Locate the cell with the specified text and output its (X, Y) center coordinate. 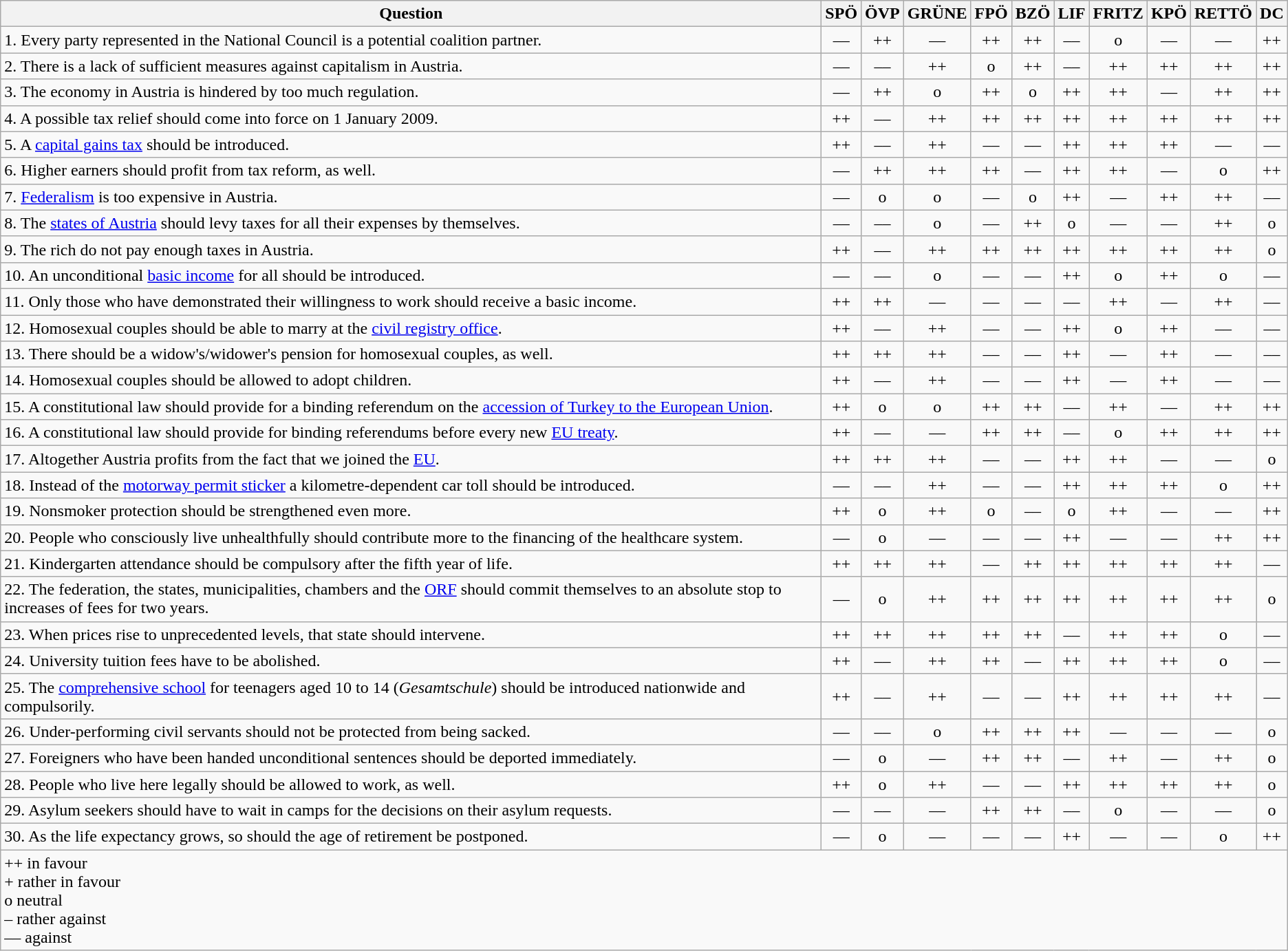
7. Federalism is too expensive in Austria. (411, 197)
++ in favour+ rather in favouro neutral– rather against–– against (644, 900)
DC (1272, 14)
9. The rich do not pay enough taxes in Austria. (411, 249)
16. A constitutional law should provide for binding referendums before every new EU treaty. (411, 433)
13. There should be a widow's/widower's pension for homosexual couples, as well. (411, 354)
5. A capital gains tax should be introduced. (411, 145)
LIF (1072, 14)
19. Nonsmoker protection should be strengthened even more. (411, 511)
25. The comprehensive school for teenagers aged 10 to 14 (Gesamtschule) should be introduced nationwide and compulsorily. (411, 696)
FRITZ (1118, 14)
15. A constitutional law should provide for a binding referendum on the accession of Turkey to the European Union. (411, 407)
14. Homosexual couples should be allowed to adopt children. (411, 381)
29. Asylum seekers should have to wait in camps for the decisions on their asylum requests. (411, 811)
ÖVP (883, 14)
27. Foreigners who have been handed unconditional sentences should be deported immediately. (411, 758)
1. Every party represented in the National Council is a potential coalition partner. (411, 40)
11. Only those who have demonstrated their willingness to work should receive a basic income. (411, 301)
20. People who consciously live unhealthfully should contribute more to the financing of the healthcare system. (411, 537)
30. As the life expectancy grows, so should the age of retirement be postponed. (411, 837)
FPÖ (991, 14)
2. There is a lack of sufficient measures against capitalism in Austria. (411, 66)
24. University tuition fees have to be abolished. (411, 661)
10. An unconditional basic income for all should be introduced. (411, 275)
18. Instead of the motorway permit sticker a kilometre-dependent car toll should be introduced. (411, 485)
26. Under-performing civil servants should not be protected from being sacked. (411, 731)
KPÖ (1168, 14)
RETTÖ (1223, 14)
28. People who live here legally should be allowed to work, as well. (411, 784)
4. A possible tax relief should come into force on 1 January 2009. (411, 118)
21. Kindergarten attendance should be compulsory after the fifth year of life. (411, 564)
Question (411, 14)
SPÖ (841, 14)
8. The states of Austria should levy taxes for all their expenses by themselves. (411, 223)
12. Homosexual couples should be able to marry at the civil registry office. (411, 328)
17. Altogether Austria profits from the fact that we joined the EU. (411, 459)
6. Higher earners should profit from tax reform, as well. (411, 171)
3. The economy in Austria is hindered by too much regulation. (411, 92)
BZÖ (1033, 14)
GRÜNE (937, 14)
23. When prices rise to unprecedented levels, that state should intervene. (411, 634)
22. The federation, the states, municipalities, chambers and the ORF should commit themselves to an absolute stop to increases of fees for two years. (411, 599)
